Extract the (x, y) coordinate from the center of the cell holding the provided text.  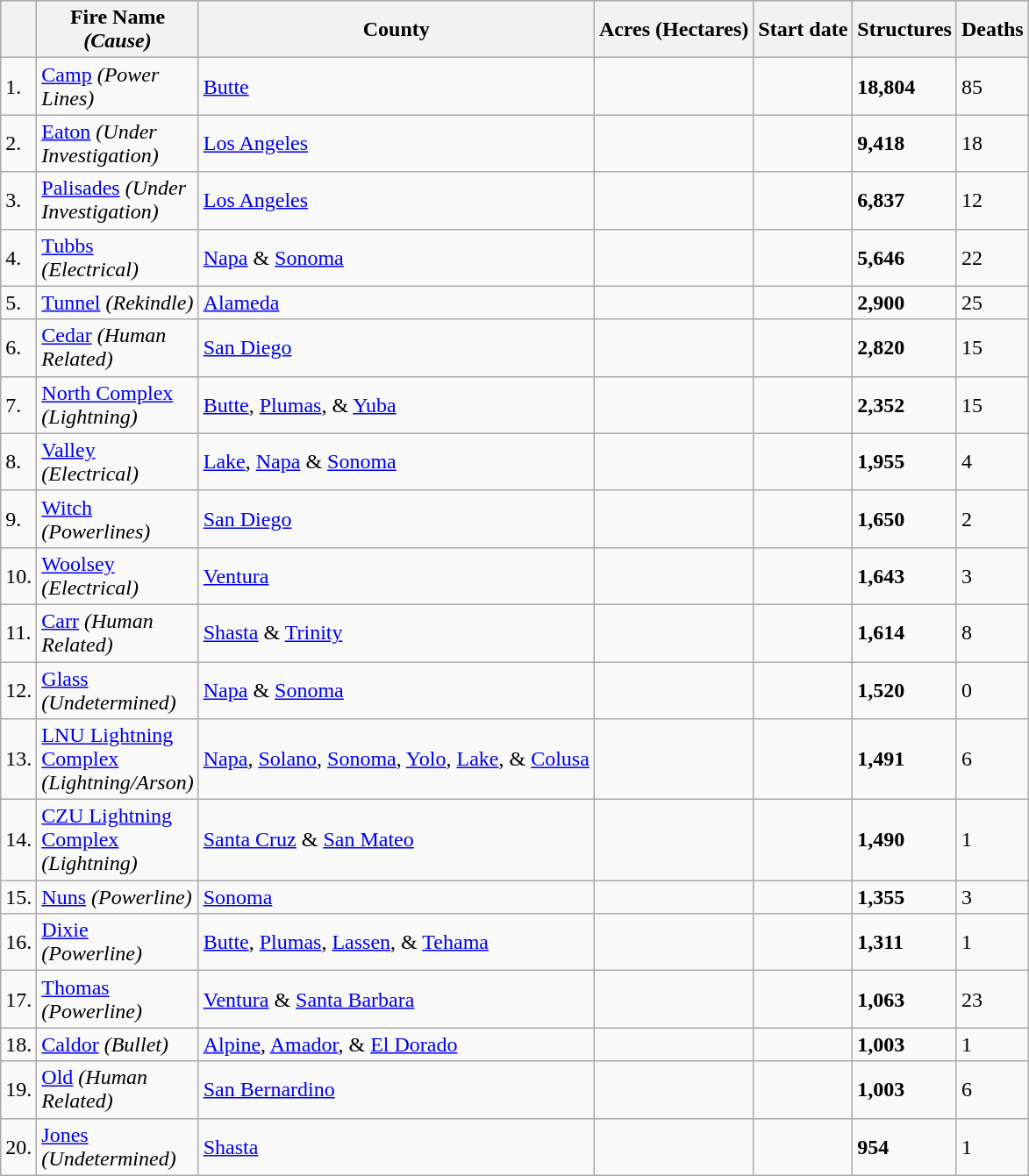
North Complex (Lightning) (118, 405)
Alpine, Amador, & El Dorado (397, 1044)
5. (19, 303)
14. (19, 840)
1,355 (905, 897)
2,820 (905, 347)
9,418 (905, 144)
10. (19, 575)
12 (992, 200)
Witch (Powerlines) (118, 519)
Camp (Power Lines) (118, 86)
Structures (905, 30)
Nuns (Powerline) (118, 897)
19. (19, 1089)
1,490 (905, 840)
Sonoma (397, 897)
Napa, Solano, Sonoma, Yolo, Lake, & Colusa (397, 759)
Glass (Undetermined) (118, 689)
11. (19, 633)
Butte, Plumas, & Yuba (397, 405)
Dixie (Powerline) (118, 942)
Shasta & Trinity (397, 633)
Woolsey (Electrical) (118, 575)
Santa Cruz & San Mateo (397, 840)
20. (19, 1147)
Tunnel (Rekindle) (118, 303)
3. (19, 200)
LNU Lightning Complex (Lightning/Arson) (118, 759)
Start date (804, 30)
25 (992, 303)
23 (992, 1000)
13. (19, 759)
12. (19, 689)
8. (19, 461)
18. (19, 1044)
Old (Human Related) (118, 1089)
Ventura & Santa Barbara (397, 1000)
Tubbs (Electrical) (118, 258)
1,955 (905, 461)
2. (19, 144)
17. (19, 1000)
1,063 (905, 1000)
85 (992, 86)
9. (19, 519)
Fire Name (Cause) (118, 30)
7. (19, 405)
1,520 (905, 689)
Jones (Undetermined) (118, 1147)
Cedar (Human Related) (118, 347)
18 (992, 144)
6. (19, 347)
954 (905, 1147)
Deaths (992, 30)
1. (19, 86)
County (397, 30)
1,311 (905, 942)
16. (19, 942)
Butte (397, 86)
2 (992, 519)
18,804 (905, 86)
Palisades (Under Investigation) (118, 200)
5,646 (905, 258)
4 (992, 461)
22 (992, 258)
1,643 (905, 575)
Caldor (Bullet) (118, 1044)
San Bernardino (397, 1089)
1,491 (905, 759)
Acres (Hectares) (674, 30)
6,837 (905, 200)
8 (992, 633)
Butte, Plumas, Lassen, & Tehama (397, 942)
Thomas (Powerline) (118, 1000)
1,614 (905, 633)
2,900 (905, 303)
Alameda (397, 303)
Eaton (Under Investigation) (118, 144)
Lake, Napa & Sonoma (397, 461)
15. (19, 897)
Shasta (397, 1147)
Valley (Electrical) (118, 461)
0 (992, 689)
Ventura (397, 575)
1,650 (905, 519)
CZU Lightning Complex (Lightning) (118, 840)
Carr (Human Related) (118, 633)
2,352 (905, 405)
4. (19, 258)
